For the text-containing cell, return its midpoint in (X, Y) coordinate format. 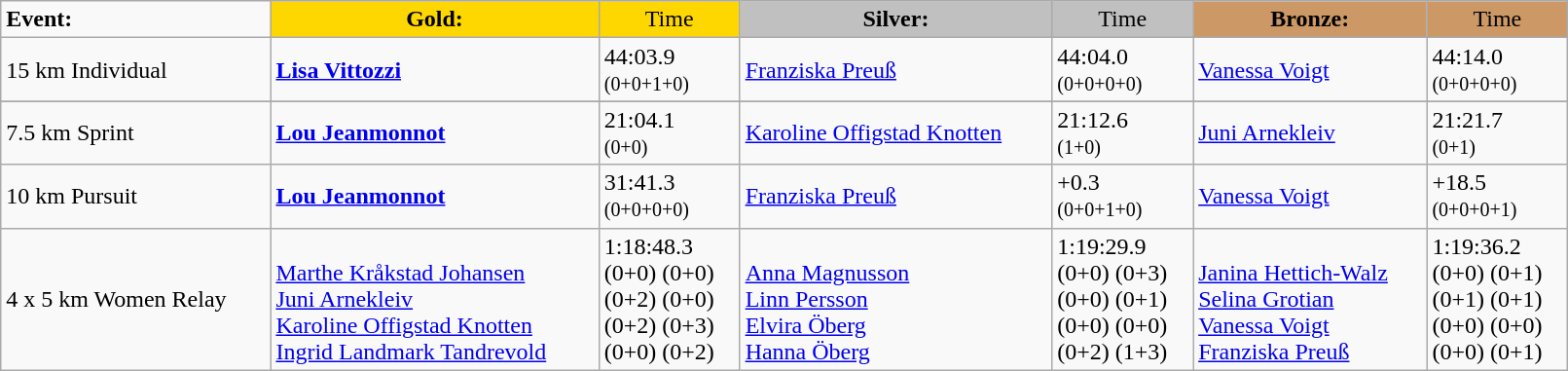
Marthe Kråkstad JohansenJuni ArnekleivKaroline Offigstad KnottenIngrid Landmark Tandrevold (434, 299)
21:12.6(1+0) (1123, 132)
Bronze: (1310, 19)
Silver: (895, 19)
44:03.9(0+0+1+0) (670, 70)
+18.5(0+0+0+1) (1497, 197)
31:41.3(0+0+0+0) (670, 197)
1:19:36.2(0+0) (0+1)(0+1) (0+1)(0+0) (0+0)(0+0) (0+1) (1497, 299)
4 x 5 km Women Relay (136, 299)
Event: (136, 19)
Gold: (434, 19)
Karoline Offigstad Knotten (895, 132)
1:19:29.9(0+0) (0+3)(0+0) (0+1)(0+0) (0+0)(0+2) (1+3) (1123, 299)
Lisa Vittozzi (434, 70)
+0.3(0+0+1+0) (1123, 197)
44:04.0(0+0+0+0) (1123, 70)
Anna MagnussonLinn PerssonElvira ÖbergHanna Öberg (895, 299)
21:21.7(0+1) (1497, 132)
1:18:48.3(0+0) (0+0)(0+2) (0+0)(0+2) (0+3)(0+0) (0+2) (670, 299)
10 km Pursuit (136, 197)
Juni Arnekleiv (1310, 132)
21:04.1(0+0) (670, 132)
44:14.0(0+0+0+0) (1497, 70)
15 km Individual (136, 70)
7.5 km Sprint (136, 132)
Janina Hettich-WalzSelina GrotianVanessa VoigtFranziska Preuß (1310, 299)
